Output the [X, Y] coordinate of the center of the cell containing the given text.  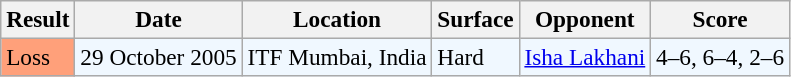
Loss [38, 57]
Score [720, 19]
Isha Lakhani [585, 57]
Result [38, 19]
4–6, 6–4, 2–6 [720, 57]
Surface [476, 19]
Date [158, 19]
29 October 2005 [158, 57]
ITF Mumbai, India [337, 57]
Hard [476, 57]
Location [337, 19]
Opponent [585, 19]
